From the cell containing the given text, extract its center point as [x, y] coordinate. 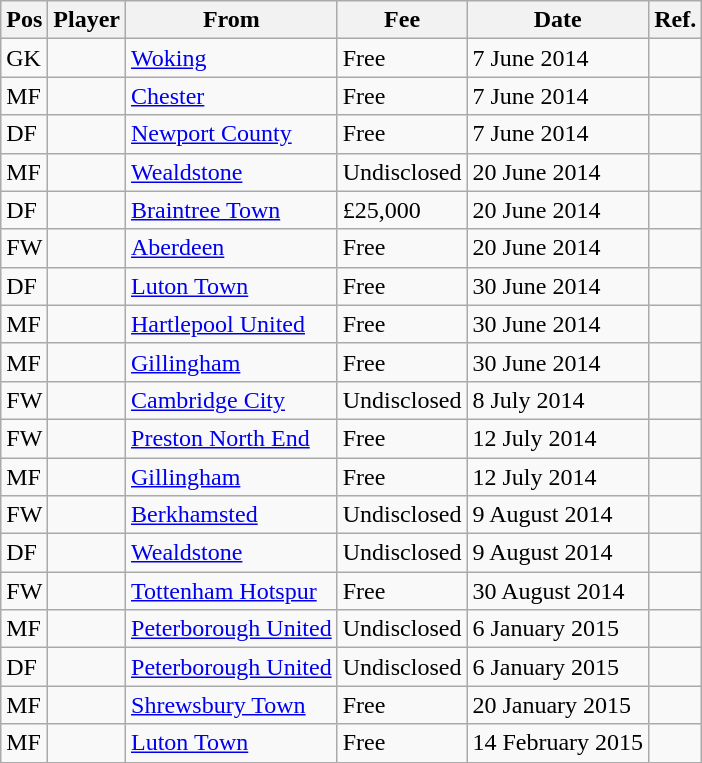
Date [558, 20]
Chester [232, 96]
14 February 2015 [558, 743]
Aberdeen [232, 248]
£25,000 [402, 210]
Braintree Town [232, 210]
Shrewsbury Town [232, 705]
GK [24, 58]
Player [87, 20]
Newport County [232, 134]
8 July 2014 [558, 400]
Ref. [676, 20]
Berkhamsted [232, 515]
Pos [24, 20]
Fee [402, 20]
Hartlepool United [232, 324]
From [232, 20]
Woking [232, 58]
Tottenham Hotspur [232, 591]
Preston North End [232, 438]
20 January 2015 [558, 705]
Cambridge City [232, 400]
30 August 2014 [558, 591]
